Detect which cell encompasses the target text, then output its [x, y] center coordinate. 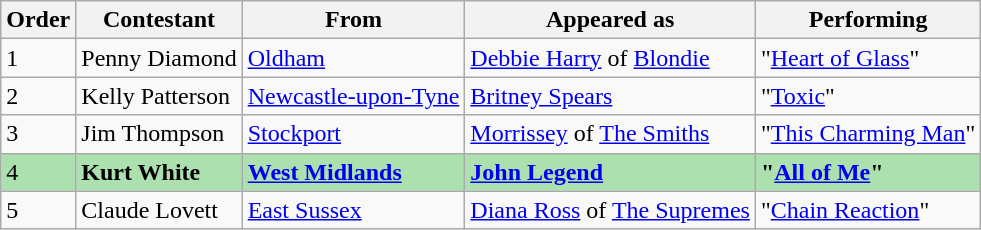
4 [38, 172]
"Chain Reaction" [868, 210]
Oldham [354, 58]
3 [38, 134]
5 [38, 210]
1 [38, 58]
Order [38, 20]
Claude Lovett [159, 210]
Contestant [159, 20]
Kelly Patterson [159, 96]
"Toxic" [868, 96]
Diana Ross of The Supremes [610, 210]
John Legend [610, 172]
"Heart of Glass" [868, 58]
From [354, 20]
Jim Thompson [159, 134]
Stockport [354, 134]
Britney Spears [610, 96]
Appeared as [610, 20]
East Sussex [354, 210]
Performing [868, 20]
Newcastle-upon-Tyne [354, 96]
Debbie Harry of Blondie [610, 58]
Morrissey of The Smiths [610, 134]
2 [38, 96]
"This Charming Man" [868, 134]
West Midlands [354, 172]
Kurt White [159, 172]
Penny Diamond [159, 58]
"All of Me" [868, 172]
